Provide the [x, y] coordinate of the cell's center where the given text is located.  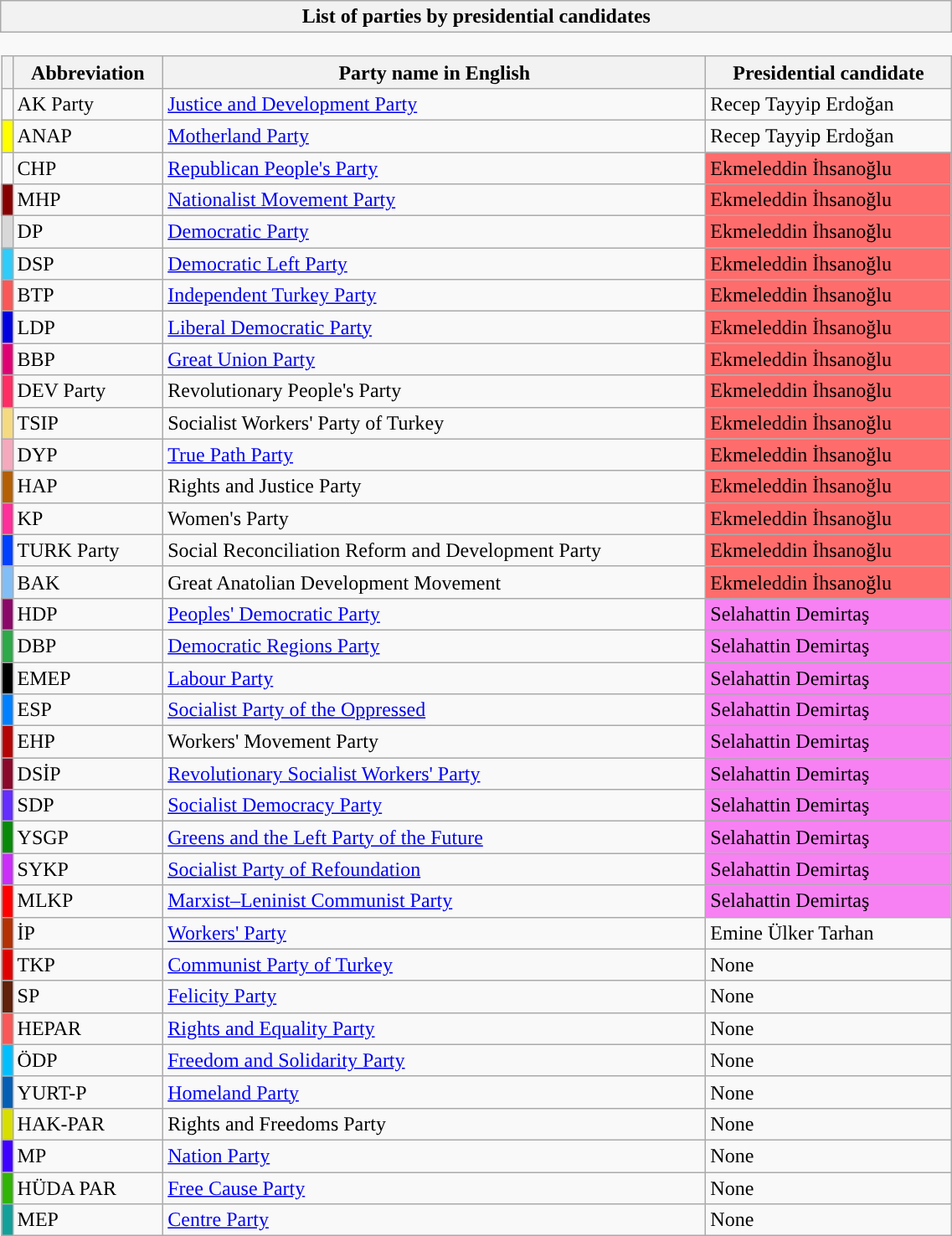
Democratic Party [435, 232]
Socialist Workers' Party of Turkey [435, 423]
Social Reconciliation Reform and Development Party [435, 550]
Liberal Democratic Party [435, 327]
HDP [88, 614]
EHP [88, 742]
Peoples' Democratic Party [435, 614]
Motherland Party [435, 136]
Rights and Equality Party [435, 1028]
Nation Party [435, 1156]
Felicity Party [435, 997]
BAK [88, 582]
MEP [88, 1220]
MHP [88, 200]
Rights and Freedoms Party [435, 1124]
ANAP [88, 136]
BTP [88, 296]
MP [88, 1156]
Homeland Party [435, 1092]
Freedom and Solidarity Party [435, 1060]
List of parties by presidential candidates [476, 17]
Republican People's Party [435, 168]
YURT-P [88, 1092]
DYP [88, 455]
DSP [88, 264]
SYKP [88, 869]
HAP [88, 487]
TKP [88, 965]
Abbreviation [88, 72]
İP [88, 933]
SDP [88, 806]
Centre Party [435, 1220]
Independent Turkey Party [435, 296]
DP [88, 232]
Communist Party of Turkey [435, 965]
TURK Party [88, 550]
Rights and Justice Party [435, 487]
Labour Party [435, 677]
CHP [88, 168]
Great Union Party [435, 359]
DBP [88, 646]
Workers' Party [435, 933]
Workers' Movement Party [435, 742]
Party name in English [435, 72]
Justice and Development Party [435, 104]
Great Anatolian Development Movement [435, 582]
DEV Party [88, 391]
Free Cause Party [435, 1188]
ESP [88, 710]
BBP [88, 359]
DSİP [88, 774]
Socialist Party of Refoundation [435, 869]
EMEP [88, 677]
SP [88, 997]
AK Party [88, 104]
HAK-PAR [88, 1124]
YSGP [88, 837]
HEPAR [88, 1028]
Revolutionary Socialist Workers' Party [435, 774]
Socialist Democracy Party [435, 806]
LDP [88, 327]
True Path Party [435, 455]
KP [88, 518]
HÜDA PAR [88, 1188]
ÖDP [88, 1060]
Marxist–Leninist Communist Party [435, 901]
Socialist Party of the Oppressed [435, 710]
Women's Party [435, 518]
TSIP [88, 423]
Greens and the Left Party of the Future [435, 837]
Democratic Left Party [435, 264]
Revolutionary People's Party [435, 391]
Democratic Regions Party [435, 646]
MLKP [88, 901]
Presidential candidate [829, 72]
Emine Ülker Tarhan [829, 933]
Nationalist Movement Party [435, 200]
